Locate the cell with the specified text and output its [x, y] center coordinate. 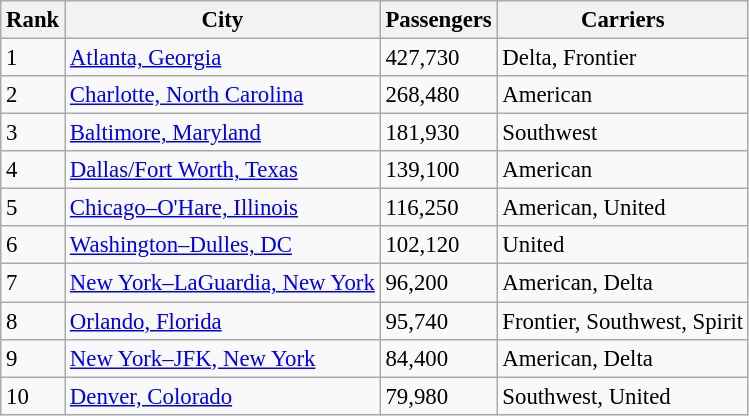
Southwest [622, 133]
116,250 [438, 208]
Dallas/Fort Worth, Texas [223, 170]
New York–JFK, New York [223, 358]
427,730 [438, 58]
95,740 [438, 321]
Carriers [622, 20]
Rank [33, 20]
Passengers [438, 20]
Delta, Frontier [622, 58]
6 [33, 245]
Chicago–O'Hare, Illinois [223, 208]
79,980 [438, 396]
Orlando, Florida [223, 321]
10 [33, 396]
1 [33, 58]
96,200 [438, 283]
268,480 [438, 95]
Denver, Colorado [223, 396]
9 [33, 358]
5 [33, 208]
7 [33, 283]
102,120 [438, 245]
2 [33, 95]
181,930 [438, 133]
8 [33, 321]
Southwest, United [622, 396]
Baltimore, Maryland [223, 133]
United [622, 245]
Washington–Dulles, DC [223, 245]
Charlotte, North Carolina [223, 95]
3 [33, 133]
Frontier, Southwest, Spirit [622, 321]
City [223, 20]
Atlanta, Georgia [223, 58]
84,400 [438, 358]
4 [33, 170]
American, United [622, 208]
139,100 [438, 170]
New York–LaGuardia, New York [223, 283]
